Pinpoint the cell where the given text exists, returning its (X, Y) midpoint coordinate. 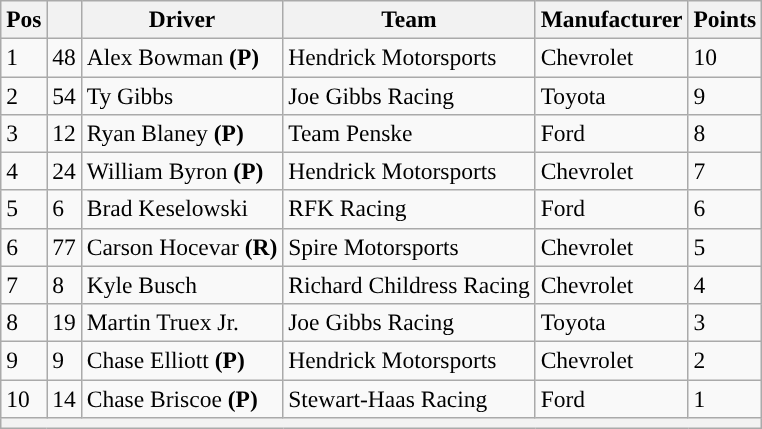
Driver (182, 19)
54 (64, 95)
Carson Hocevar (R) (182, 247)
Team Penske (409, 133)
Richard Childress Racing (409, 285)
Ryan Blaney (P) (182, 133)
Alex Bowman (P) (182, 57)
19 (64, 322)
Points (725, 19)
Pos (24, 19)
Spire Motorsports (409, 247)
Team (409, 19)
RFK Racing (409, 209)
Kyle Busch (182, 285)
Manufacturer (612, 19)
Stewart-Haas Racing (409, 398)
Martin Truex Jr. (182, 322)
12 (64, 133)
Brad Keselowski (182, 209)
14 (64, 398)
24 (64, 171)
Chase Elliott (P) (182, 360)
77 (64, 247)
Chase Briscoe (P) (182, 398)
William Byron (P) (182, 171)
Ty Gibbs (182, 95)
48 (64, 57)
